Output the [X, Y] coordinate of the center of the cell containing the given text.  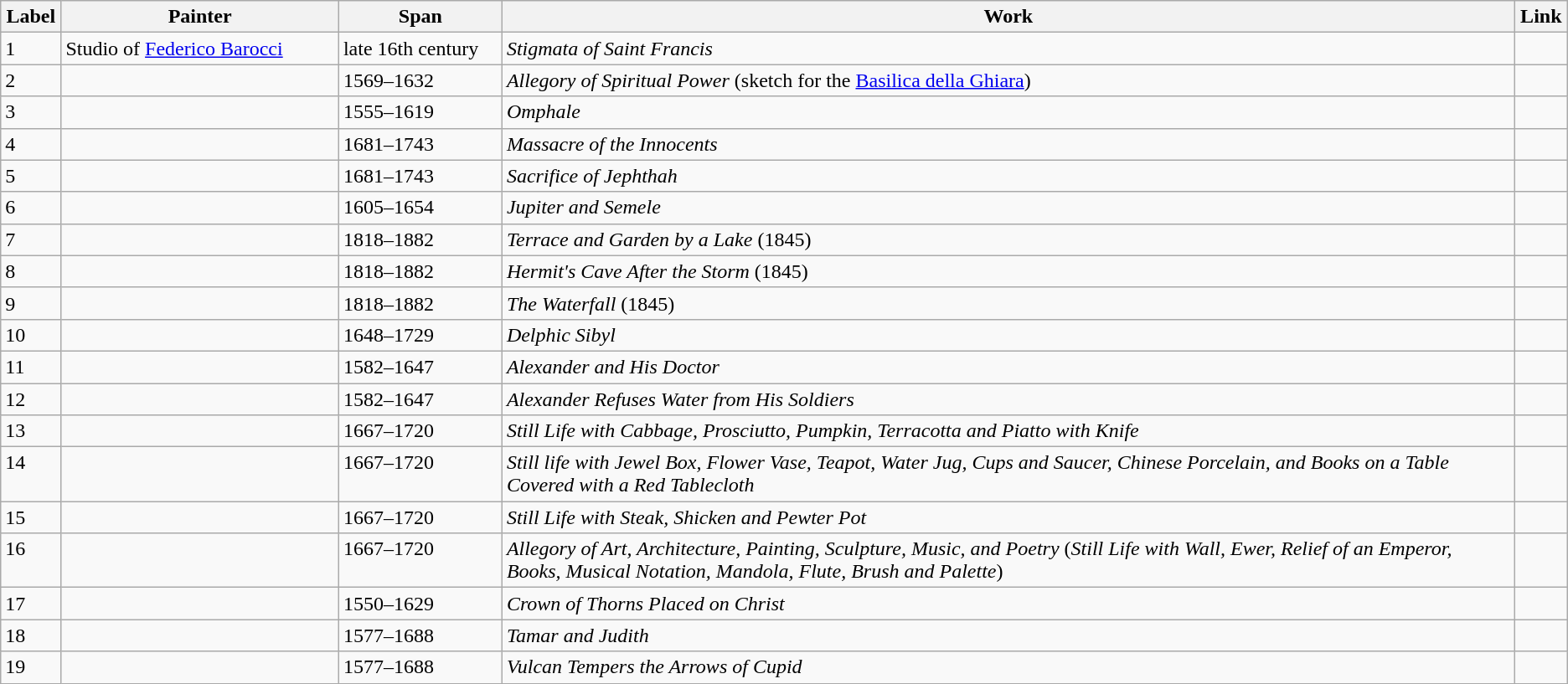
The Waterfall (1845) [1008, 303]
Hermit's Cave After the Storm (1845) [1008, 271]
Allegory of Spiritual Power (sketch for the Basilica della Ghiara) [1008, 80]
Span [420, 17]
Still Life with Cabbage, Prosciutto, Pumpkin, Terracotta and Piatto with Knife [1008, 431]
3 [31, 112]
Label [31, 17]
Studio of Federico Barocci [200, 49]
1648–1729 [420, 335]
Crown of Thorns Placed on Christ [1008, 604]
18 [31, 635]
Massacre of the Innocents [1008, 144]
12 [31, 399]
Delphic Sibyl [1008, 335]
Omphale [1008, 112]
late 16th century [420, 49]
13 [31, 431]
Alexander and His Doctor [1008, 367]
4 [31, 144]
2 [31, 80]
Link [1541, 17]
16 [31, 561]
1 [31, 49]
14 [31, 474]
10 [31, 335]
Work [1008, 17]
19 [31, 667]
17 [31, 604]
Jupiter and Semele [1008, 208]
1605–1654 [420, 208]
11 [31, 367]
Painter [200, 17]
1555–1619 [420, 112]
Terrace and Garden by a Lake (1845) [1008, 239]
Vulcan Tempers the Arrows of Cupid [1008, 667]
Sacrifice of Jephthah [1008, 176]
15 [31, 517]
Still life with Jewel Box, Flower Vase, Teapot, Water Jug, Cups and Saucer, Chinese Porcelain, and Books on a Table Covered with a Red Tablecloth [1008, 474]
1569–1632 [420, 80]
6 [31, 208]
1550–1629 [420, 604]
Stigmata of Saint Francis [1008, 49]
9 [31, 303]
7 [31, 239]
5 [31, 176]
Tamar and Judith [1008, 635]
Alexander Refuses Water from His Soldiers [1008, 399]
8 [31, 271]
Still Life with Steak, Shicken and Pewter Pot [1008, 517]
